Extract the [x, y] coordinate from the center of the cell holding the provided text.  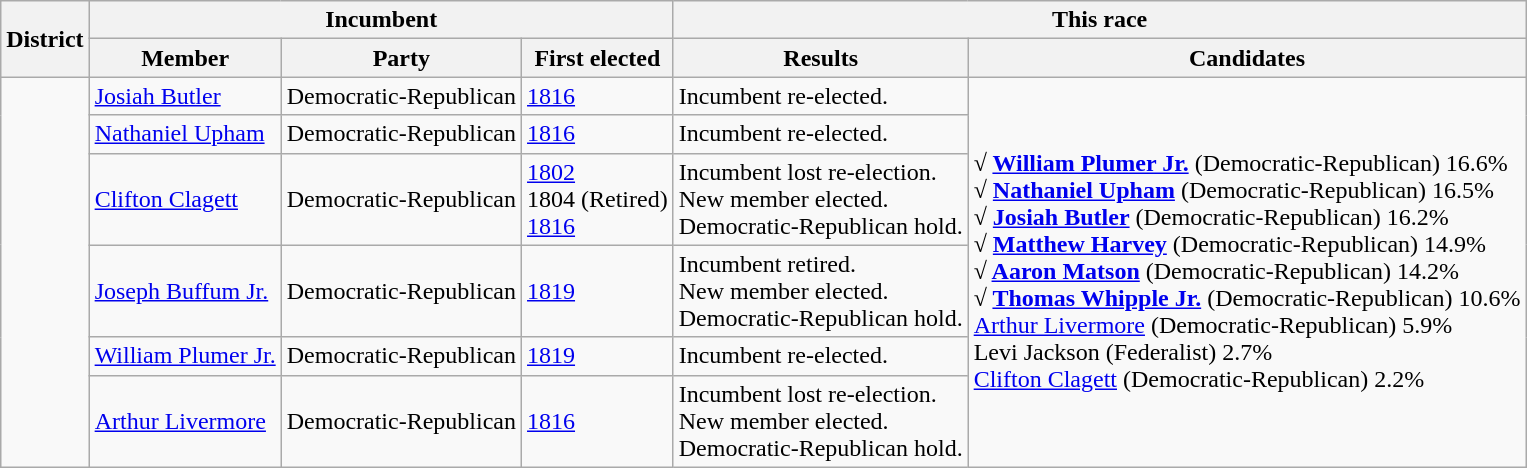
Party [401, 58]
Arthur Livermore [185, 421]
Clifton Clagett [185, 199]
Joseph Buffum Jr. [185, 291]
Member [185, 58]
18021804 (Retired)1816 [598, 199]
Results [820, 58]
District [45, 39]
First elected [598, 58]
William Plumer Jr. [185, 356]
Nathaniel Upham [185, 134]
Incumbent [381, 20]
This race [1100, 20]
Josiah Butler [185, 96]
Candidates [1247, 58]
Incumbent retired.New member elected.Democratic-Republican hold. [820, 291]
